Return the [X, Y] coordinate for the center point of the cell that contains the specified text.  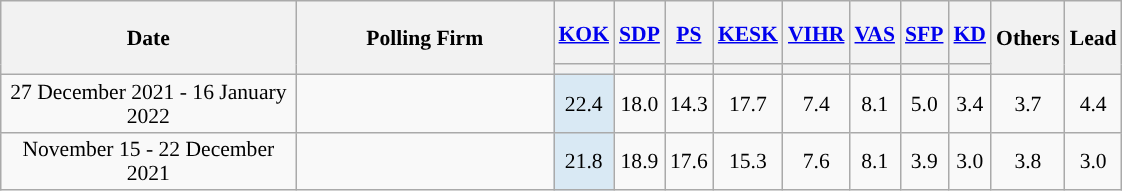
Polling Firm [425, 38]
November 15 - 22 December 2021 [148, 161]
Lead [1094, 38]
17.6 [689, 161]
3.7 [1028, 103]
Date [148, 38]
21.8 [584, 161]
27 December 2021 - 16 January 2022 [148, 103]
18.9 [640, 161]
VAS [874, 32]
5.0 [924, 103]
PS [689, 32]
KESK [748, 32]
SDP [640, 32]
3.4 [970, 103]
14.3 [689, 103]
SFP [924, 32]
VIHR [816, 32]
7.4 [816, 103]
3.8 [1028, 161]
7.6 [816, 161]
3.9 [924, 161]
15.3 [748, 161]
Others [1028, 38]
4.4 [1094, 103]
22.4 [584, 103]
18.0 [640, 103]
17.7 [748, 103]
KOK [584, 32]
KD [970, 32]
